Find where the given text appears and provide that cell's center as (X, Y) coordinate. 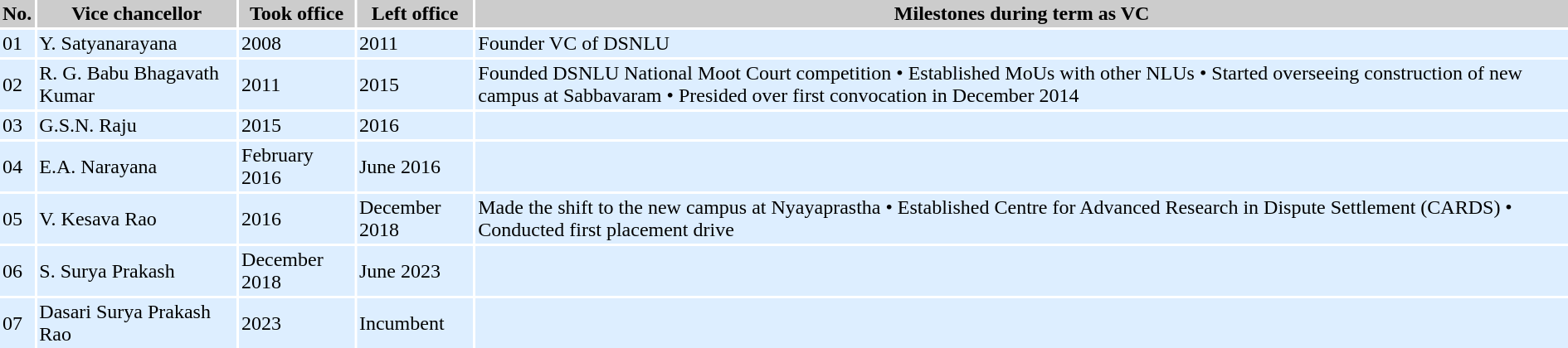
03 (17, 126)
05 (17, 219)
2008 (297, 43)
V. Kesava Rao (136, 219)
Incumbent (415, 323)
G.S.N. Raju (136, 126)
Took office (297, 13)
06 (17, 271)
Dasari Surya Prakash Rao (136, 323)
07 (17, 323)
S. Surya Prakash (136, 271)
R. G. Babu Bhagavath Kumar (136, 85)
01 (17, 43)
02 (17, 85)
June 2023 (415, 271)
E.A. Narayana (136, 167)
June 2016 (415, 167)
February 2016 (297, 167)
Milestones during term as VC (1022, 13)
04 (17, 167)
No. (17, 13)
Founder VC of DSNLU (1022, 43)
2023 (297, 323)
Vice chancellor (136, 13)
Y. Satyanarayana (136, 43)
Left office (415, 13)
